Detect which cell encompasses the target text, then output its (x, y) center coordinate. 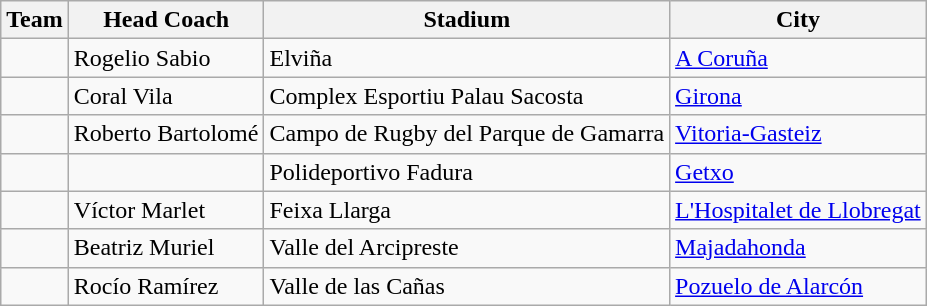
Feixa Llarga (467, 210)
Campo de Rugby del Parque de Gamarra (467, 134)
Elviña (467, 58)
City (798, 20)
L'Hospitalet de Llobregat (798, 210)
Víctor Marlet (166, 210)
Vitoria-Gasteiz (798, 134)
Complex Esportiu Palau Sacosta (467, 96)
Majadahonda (798, 248)
Team (35, 20)
Coral Vila (166, 96)
Rocío Ramírez (166, 286)
Valle del Arcipreste (467, 248)
A Coruña (798, 58)
Head Coach (166, 20)
Beatriz Muriel (166, 248)
Valle de las Cañas (467, 286)
Pozuelo de Alarcón (798, 286)
Stadium (467, 20)
Roberto Bartolomé (166, 134)
Getxo (798, 172)
Polideportivo Fadura (467, 172)
Girona (798, 96)
Rogelio Sabio (166, 58)
